Find where the given text appears and provide that cell's center as (X, Y) coordinate. 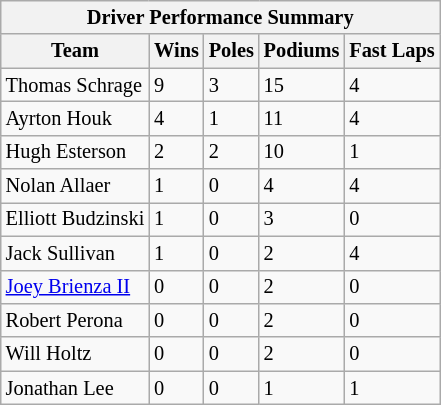
Hugh Esterson (75, 152)
15 (302, 85)
Jack Sullivan (75, 253)
Poles (232, 51)
Team (75, 51)
9 (176, 85)
Joey Brienza II (75, 287)
10 (302, 152)
Will Holtz (75, 354)
Elliott Budzinski (75, 219)
Wins (176, 51)
Nolan Allaer (75, 186)
11 (302, 118)
Podiums (302, 51)
Fast Laps (392, 51)
Robert Perona (75, 320)
Jonathan Lee (75, 388)
Driver Performance Summary (220, 17)
Ayrton Houk (75, 118)
Thomas Schrage (75, 85)
